Output the (X, Y) coordinate of the center of the cell containing the given text.  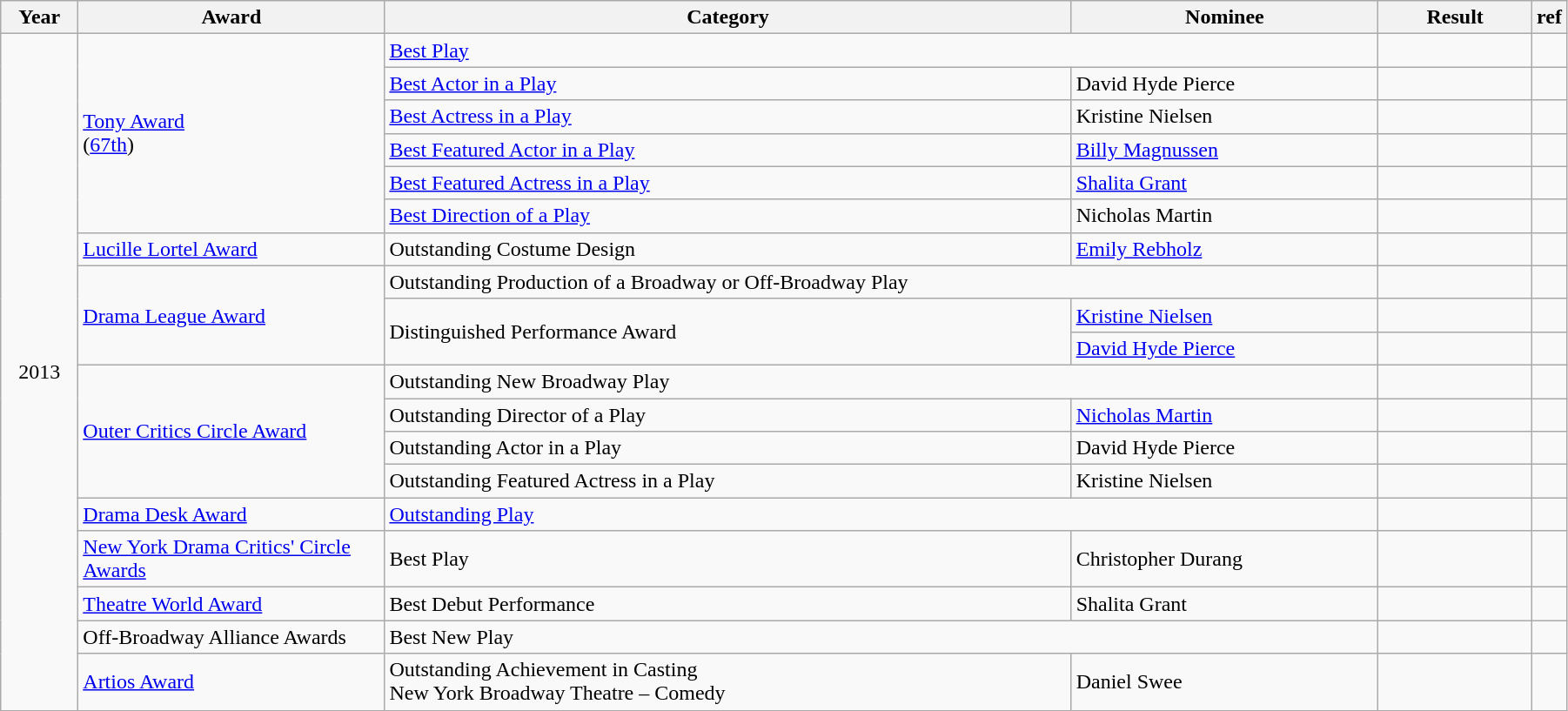
Outstanding Costume Design (727, 249)
Artios Award (231, 682)
2013 (40, 372)
Off-Broadway Alliance Awards (231, 637)
Category (727, 17)
Best Actress in a Play (727, 117)
Outstanding Featured Actress in a Play (727, 481)
Best New Play (881, 637)
Year (40, 17)
Drama League Award (231, 315)
Outstanding Achievement in CastingNew York Broadway Theatre – Comedy (727, 682)
Best Featured Actress in a Play (727, 183)
Distinguished Performance Award (727, 332)
New York Drama Critics' Circle Awards (231, 559)
Outstanding Director of a Play (727, 415)
Best Featured Actor in a Play (727, 150)
Outstanding New Broadway Play (881, 381)
Best Direction of a Play (727, 216)
Outstanding Play (881, 514)
Tony Award(67th) (231, 133)
Outer Critics Circle Award (231, 431)
Billy Magnussen (1225, 150)
Best Actor in a Play (727, 84)
Theatre World Award (231, 604)
Christopher Durang (1225, 559)
ref (1550, 17)
Nominee (1225, 17)
Award (231, 17)
Daniel Swee (1225, 682)
Emily Rebholz (1225, 249)
Lucille Lortel Award (231, 249)
Outstanding Production of a Broadway or Off-Broadway Play (881, 282)
Result (1455, 17)
Best Debut Performance (727, 604)
Drama Desk Award (231, 514)
Outstanding Actor in a Play (727, 448)
